Search for the cell housing the specified text and yield its [X, Y] center coordinate. 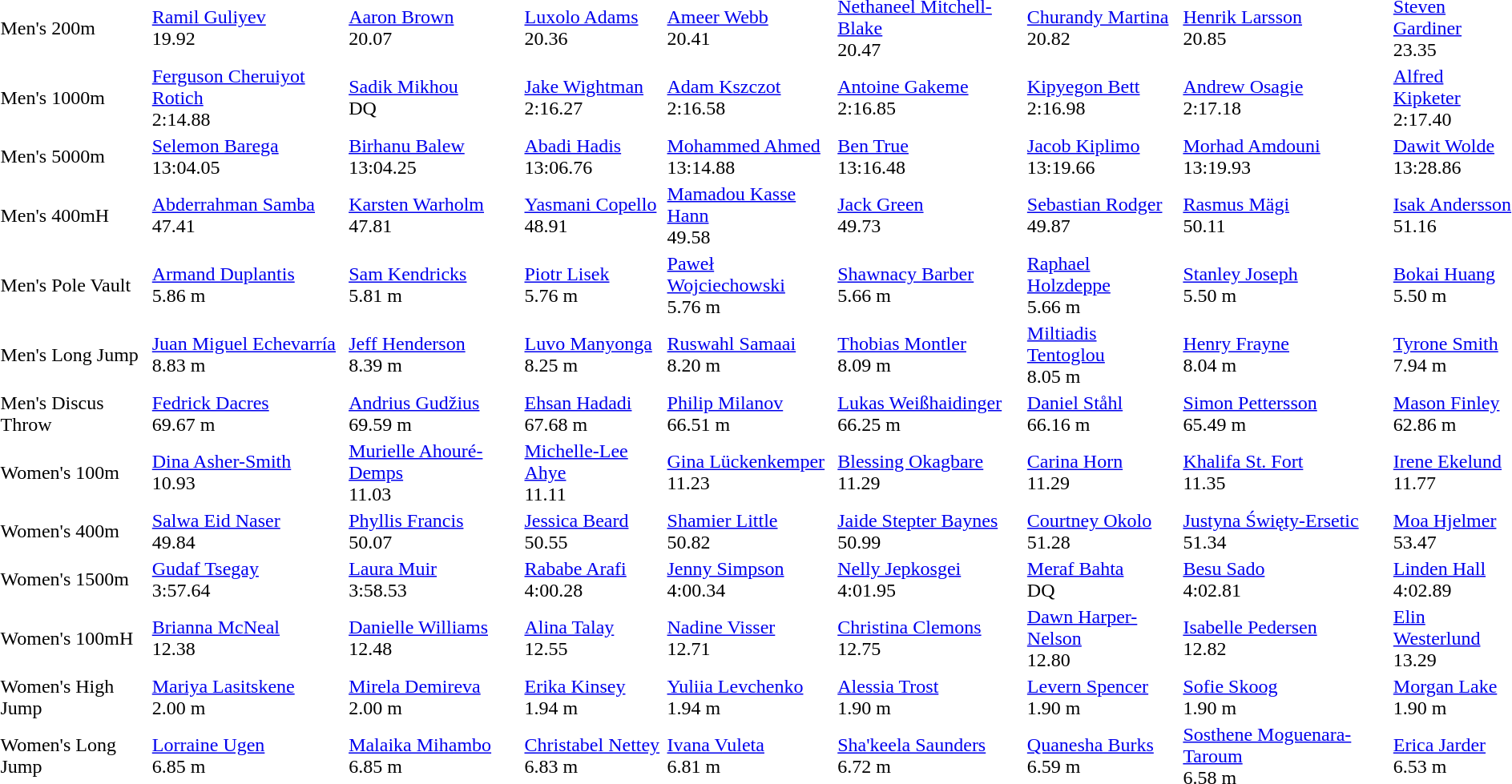
Phyllis Francis 50.07 [434, 532]
Brianna McNeal 12.38 [248, 638]
Ehsan Hadadi 67.68 m [593, 413]
Salwa Eid Naser 49.84 [248, 532]
Henry Frayne 8.04 m [1285, 355]
Murielle Ahouré-Demps 11.03 [434, 472]
Erika Kinsey 1.94 m [593, 697]
Morhad Amdouni 13:19.93 [1285, 157]
Karsten Warholm 47.81 [434, 215]
Besu Sado 4:02.81 [1285, 580]
Danielle Williams 12.48 [434, 638]
Yuliia Levchenko 1.94 m [750, 697]
Miltiadis Tentoglou 8.05 m [1103, 355]
Rasmus Mägi 50.11 [1285, 215]
Sofie Skoog 1.90 m [1285, 697]
Paweł Wojciechowski 5.76 m [750, 285]
Stanley Joseph 5.50 m [1285, 285]
Sam Kendricks 5.81 m [434, 285]
Gina Lückenkemper 11.23 [750, 472]
Dina Asher-Smith 10.93 [248, 472]
Shamier Little 50.82 [750, 532]
Alina Talay 12.55 [593, 638]
Ferguson Cheruiyot Rotich 2:14.88 [248, 98]
Jeff Henderson 8.39 m [434, 355]
Levern Spencer 1.90 m [1103, 697]
Laura Muir 3:58.53 [434, 580]
Mariya Lasitskene 2.00 m [248, 697]
Nelly Jepkosgei 4:01.95 [930, 580]
Sadik Mikhou DQ [434, 98]
Shawnacy Barber 5.66 m [930, 285]
Lukas Weißhaidinger 66.25 m [930, 413]
Abderrahman Samba 47.41 [248, 215]
Juan Miguel Echevarría 8.83 m [248, 355]
Abadi Hadis 13:06.76 [593, 157]
Andrius Gudžius 69.59 m [434, 413]
Christina Clemons 12.75 [930, 638]
Birhanu Balew 13:04.25 [434, 157]
Justyna Święty-Ersetic 51.34 [1285, 532]
Kipyegon Bett 2:16.98 [1103, 98]
Khalifa St. Fort 11.35 [1285, 472]
Nadine Visser 12.71 [750, 638]
Courtney Okolo 51.28 [1103, 532]
Ruswahl Samaai 8.20 m [750, 355]
Sebastian Rodger 49.87 [1103, 215]
Carina Horn 11.29 [1103, 472]
Philip Milanov 66.51 m [750, 413]
Dawn Harper-Nelson 12.80 [1103, 638]
Jake Wightman 2:16.27 [593, 98]
Jenny Simpson 4:00.34 [750, 580]
Daniel Ståhl 66.16 m [1103, 413]
Luvo Manyonga 8.25 m [593, 355]
Mirela Demireva 2.00 m [434, 697]
Meraf Bahta DQ [1103, 580]
Alessia Trost 1.90 m [930, 697]
Andrew Osagie 2:17.18 [1285, 98]
Selemon Barega 13:04.05 [248, 157]
Antoine Gakeme 2:16.85 [930, 98]
Jaide Stepter Baynes 50.99 [930, 532]
Piotr Lisek 5.76 m [593, 285]
Jessica Beard 50.55 [593, 532]
Yasmani Copello 48.91 [593, 215]
Raphael Holzdeppe 5.66 m [1103, 285]
Rababe Arafi 4:00.28 [593, 580]
Fedrick Dacres 69.67 m [248, 413]
Blessing Okagbare 11.29 [930, 472]
Gudaf Tsegay 3:57.64 [248, 580]
Michelle-Lee Ahye 11.11 [593, 472]
Ben True 13:16.48 [930, 157]
Armand Duplantis 5.86 m [248, 285]
Mamadou Kasse Hann 49.58 [750, 215]
Thobias Montler 8.09 m [930, 355]
Jacob Kiplimo 13:19.66 [1103, 157]
Mohammed Ahmed 13:14.88 [750, 157]
Isabelle Pedersen 12.82 [1285, 638]
Simon Pettersson 65.49 m [1285, 413]
Adam Kszczot 2:16.58 [750, 98]
Jack Green 49.73 [930, 215]
